For the text-containing cell, return its midpoint in (X, Y) coordinate format. 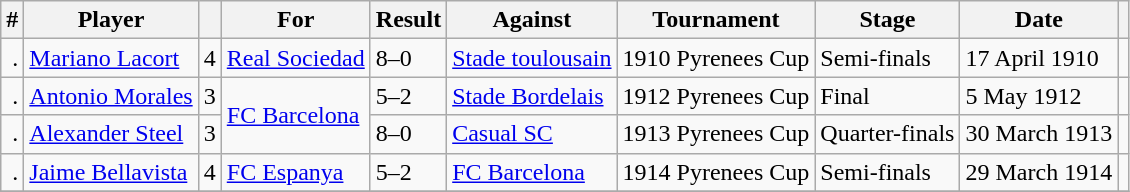
Tournament (716, 20)
1914 Pyrenees Cup (716, 172)
1912 Pyrenees Cup (716, 96)
Stade toulousain (532, 58)
Against (532, 20)
FC Espanya (296, 172)
Final (888, 96)
Quarter-finals (888, 134)
5 May 1912 (1039, 96)
30 March 1913 (1039, 134)
Stade Bordelais (532, 96)
Stage (888, 20)
Antonio Morales (111, 96)
Mariano Lacort (111, 58)
1910 Pyrenees Cup (716, 58)
Jaime Bellavista (111, 172)
Date (1039, 20)
Player (111, 20)
29 March 1914 (1039, 172)
Casual SC (532, 134)
# (12, 20)
17 April 1910 (1039, 58)
Alexander Steel (111, 134)
Real Sociedad (296, 58)
1913 Pyrenees Cup (716, 134)
Result (408, 20)
For (296, 20)
